Provide the [X, Y] coordinate of the cell's center where the given text is located.  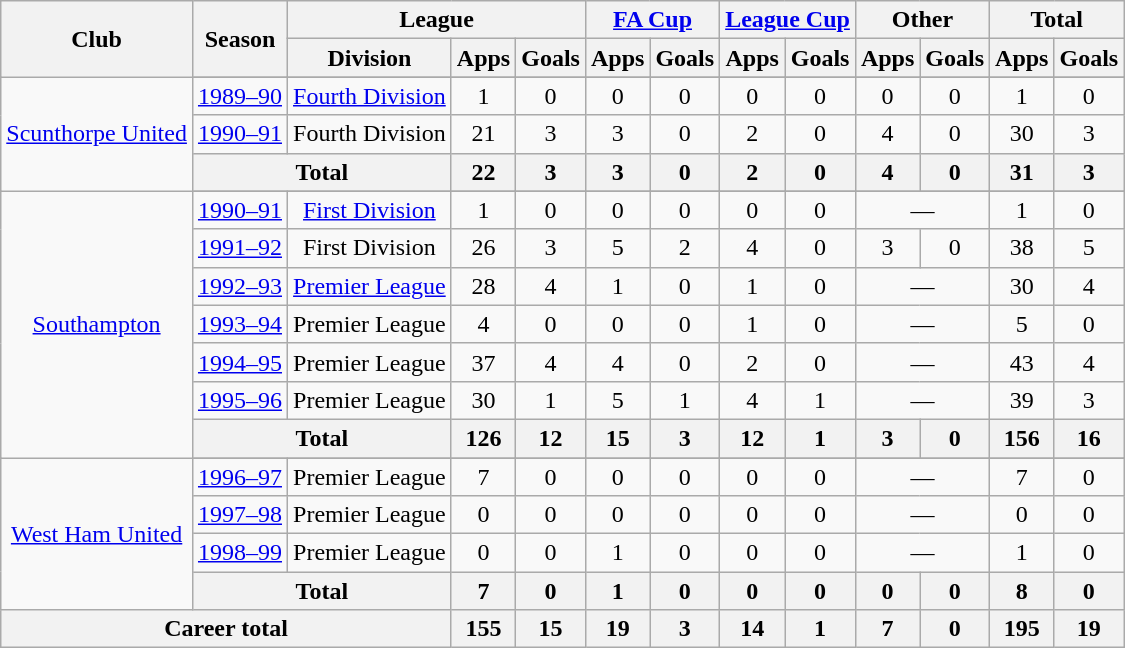
Division [370, 58]
39 [1022, 400]
Scunthorpe United [97, 134]
8 [1022, 591]
1991–92 [240, 248]
Other [922, 20]
1998–99 [240, 553]
126 [483, 438]
FA Cup [652, 20]
1995–96 [240, 400]
Season [240, 39]
Club [97, 39]
League Cup [788, 20]
28 [483, 286]
43 [1022, 362]
Southampton [97, 324]
155 [483, 629]
1989–90 [240, 96]
38 [1022, 248]
22 [483, 172]
1996–97 [240, 477]
1992–93 [240, 286]
1994–95 [240, 362]
21 [483, 134]
League [437, 20]
31 [1022, 172]
West Ham United [97, 534]
1997–98 [240, 515]
195 [1022, 629]
Career total [226, 629]
14 [752, 629]
16 [1089, 438]
156 [1022, 438]
37 [483, 362]
1993–94 [240, 324]
26 [483, 248]
